Detect which cell encompasses the target text, then output its [x, y] center coordinate. 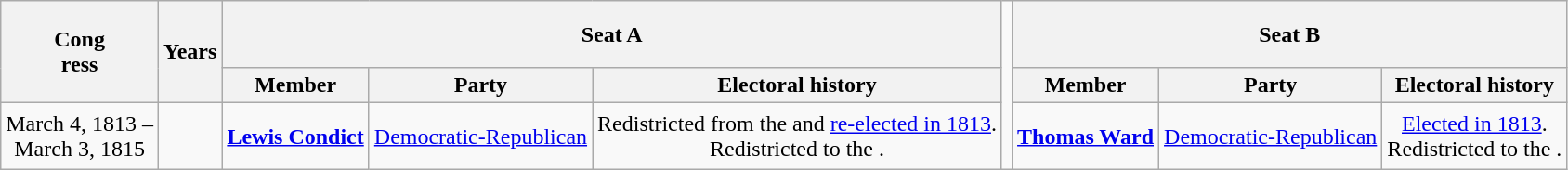
Redistricted from the and re-elected in 1813.Redistricted to the . [797, 137]
Lewis Condict [295, 137]
Congress [80, 52]
Seat A [612, 34]
Seat B [1289, 34]
March 4, 1813 –March 3, 1815 [80, 137]
Elected in 1813.Redistricted to the . [1475, 137]
Thomas Ward [1086, 137]
Years [189, 52]
